For the text-containing cell, return its midpoint in [x, y] coordinate format. 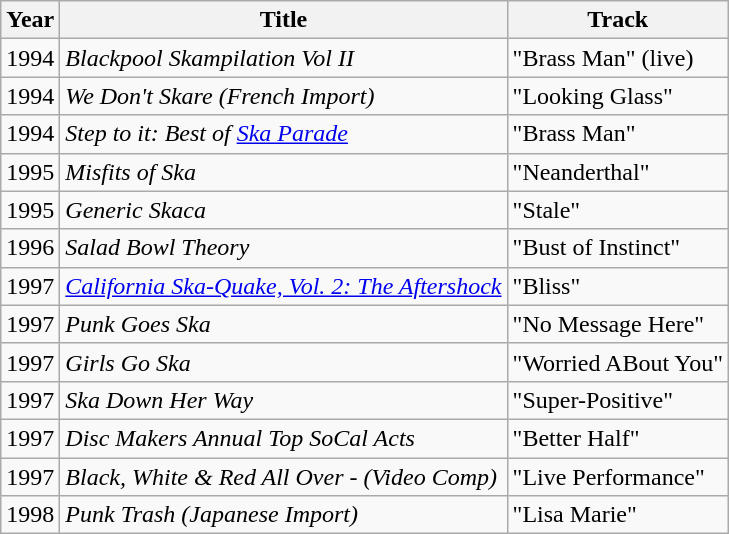
"Neanderthal" [618, 172]
Track [618, 20]
Ska Down Her Way [284, 400]
Generic Skaca [284, 210]
"Lisa Marie" [618, 515]
"Bliss" [618, 286]
Blackpool Skampilation Vol II [284, 58]
"Bust of Instinct" [618, 248]
Year [30, 20]
"Brass Man" [618, 134]
Step to it: Best of Ska Parade [284, 134]
Title [284, 20]
"Looking Glass" [618, 96]
"Better Half" [618, 438]
"Worried ABout You" [618, 362]
Girls Go Ska [284, 362]
"Brass Man" (live) [618, 58]
"Live Performance" [618, 477]
We Don't Skare (French Import) [284, 96]
Punk Trash (Japanese Import) [284, 515]
Black, White & Red All Over - (Video Comp) [284, 477]
Salad Bowl Theory [284, 248]
"No Message Here" [618, 324]
"Super-Positive" [618, 400]
Punk Goes Ska [284, 324]
"Stale" [618, 210]
California Ska-Quake, Vol. 2: The Aftershock [284, 286]
Misfits of Ska [284, 172]
1998 [30, 515]
1996 [30, 248]
Disc Makers Annual Top SoCal Acts [284, 438]
